Return (x, y) of the center of cell containing provided text 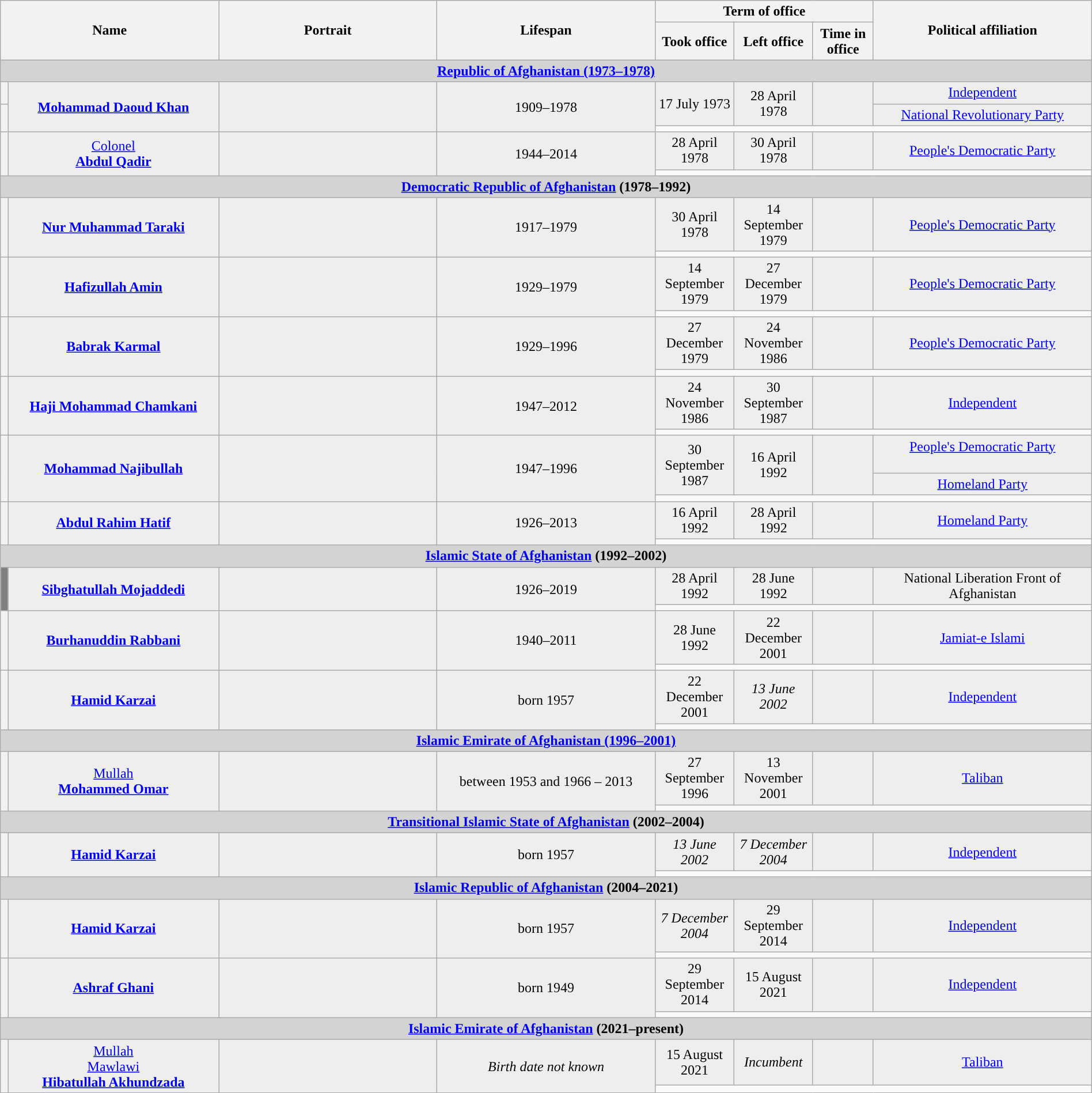
Political affiliation (983, 30)
Took office (695, 41)
Burhanuddin Rabbani (113, 641)
Islamic Republic of Afghanistan (2004–2021) (546, 888)
1926–2013 (546, 523)
Sibghatullah Mojaddedi (113, 589)
27 September 1996 (695, 778)
MullahMohammed Omar (113, 781)
Haji Mohammad Chamkani (113, 406)
MullahMawlawiHibatullah Akhundzada (113, 1066)
ColonelAbdul Qadir (113, 154)
Hafizullah Amin (113, 287)
born 1949 (546, 988)
Portrait (328, 30)
Incumbent (773, 1062)
National Liberation Front of Afghanistan (983, 585)
Left office (773, 41)
Babrak Karmal (113, 347)
1944–2014 (546, 154)
1929–1979 (546, 287)
1917–1979 (546, 227)
Islamic Emirate of Afghanistan (1996–2001) (546, 741)
Term of office (764, 12)
Democratic Republic of Afghanistan (1978–1992) (546, 187)
Lifespan (546, 30)
Islamic State of Afghanistan (1992–2002) (546, 556)
Mohammad Daoud Khan (113, 107)
Nur Muhammad Taraki (113, 227)
between 1953 and 1966 – 2013 (546, 781)
1926–2019 (546, 589)
17 July 1973 (695, 104)
Name (109, 30)
Republic of Afghanistan (1973–1978) (546, 71)
Ashraf Ghani (113, 988)
1940–2011 (546, 641)
1929–1996 (546, 347)
Mohammad Najibullah (113, 468)
Islamic Emirate of Afghanistan (2021–present) (546, 1028)
1947–1996 (546, 468)
Birth date not known (546, 1066)
National Revolutionary Party (983, 115)
1947–2012 (546, 406)
Abdul Rahim Hatif (113, 523)
Transitional Islamic State of Afghanistan (2002–2004) (546, 822)
1909–1978 (546, 107)
Time in office (843, 41)
Jamiat-e Islami (983, 637)
13 November 2001 (773, 778)
